For the text-containing cell, return its midpoint in [x, y] coordinate format. 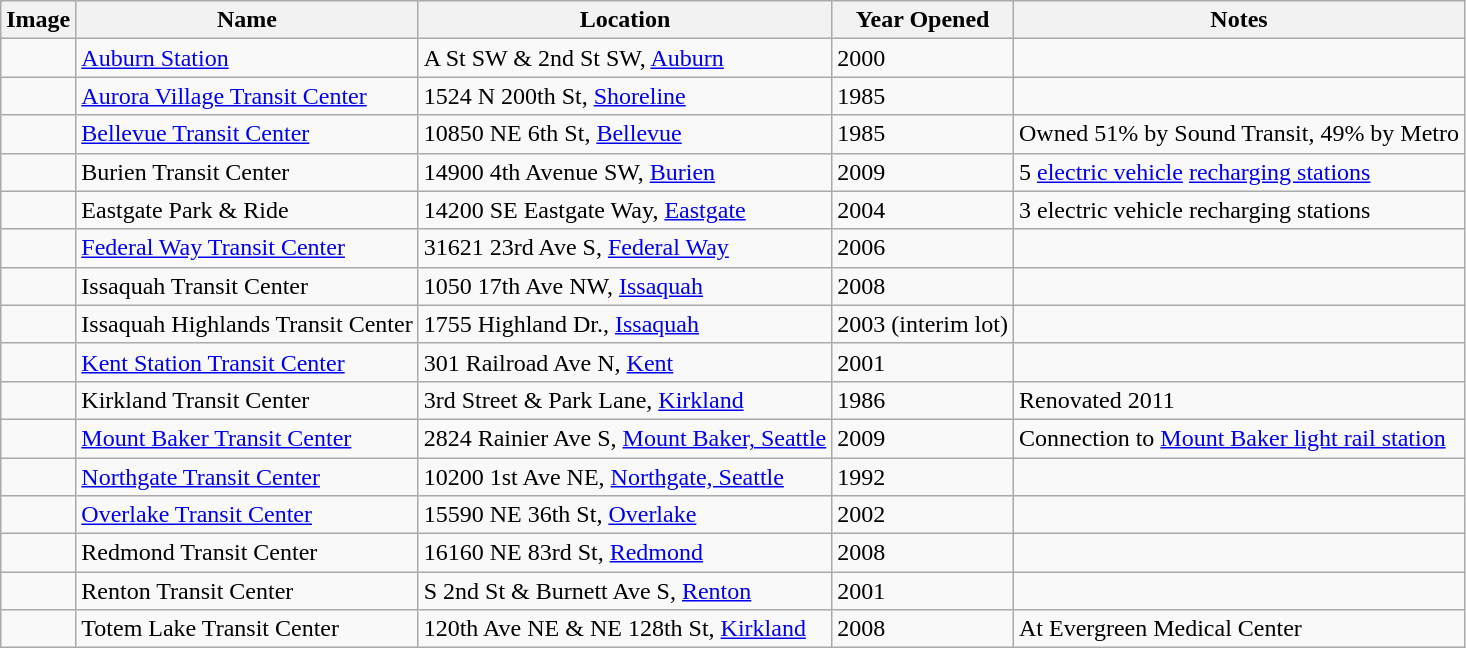
Issaquah Transit Center [247, 286]
120th Ave NE & NE 128th St, Kirkland [625, 629]
Year Opened [923, 20]
Kirkland Transit Center [247, 400]
Image [38, 20]
Bellevue Transit Center [247, 134]
14900 4th Avenue SW, Burien [625, 172]
Redmond Transit Center [247, 553]
Mount Baker Transit Center [247, 438]
2002 [923, 515]
14200 SE Eastgate Way, Eastgate [625, 210]
2003 (interim lot) [923, 324]
Name [247, 20]
At Evergreen Medical Center [1238, 629]
Overlake Transit Center [247, 515]
Renovated 2011 [1238, 400]
Kent Station Transit Center [247, 362]
Aurora Village Transit Center [247, 96]
Totem Lake Transit Center [247, 629]
10200 1st Ave NE, Northgate, Seattle [625, 477]
Northgate Transit Center [247, 477]
Notes [1238, 20]
Issaquah Highlands Transit Center [247, 324]
1992 [923, 477]
15590 NE 36th St, Overlake [625, 515]
Owned 51% by Sound Transit, 49% by Metro [1238, 134]
3rd Street & Park Lane, Kirkland [625, 400]
1986 [923, 400]
Federal Way Transit Center [247, 248]
1755 Highland Dr., Issaquah [625, 324]
2000 [923, 58]
Eastgate Park & Ride [247, 210]
10850 NE 6th St, Bellevue [625, 134]
31621 23rd Ave S, Federal Way [625, 248]
16160 NE 83rd St, Redmond [625, 553]
S 2nd St & Burnett Ave S, Renton [625, 591]
301 Railroad Ave N, Kent [625, 362]
5 electric vehicle recharging stations [1238, 172]
3 electric vehicle recharging stations [1238, 210]
Renton Transit Center [247, 591]
A St SW & 2nd St SW, Auburn [625, 58]
Burien Transit Center [247, 172]
1524 N 200th St, Shoreline [625, 96]
2006 [923, 248]
2824 Rainier Ave S, Mount Baker, Seattle [625, 438]
Auburn Station [247, 58]
1050 17th Ave NW, Issaquah [625, 286]
Location [625, 20]
Connection to Mount Baker light rail station [1238, 438]
2004 [923, 210]
